For the text-containing cell, return its midpoint in [x, y] coordinate format. 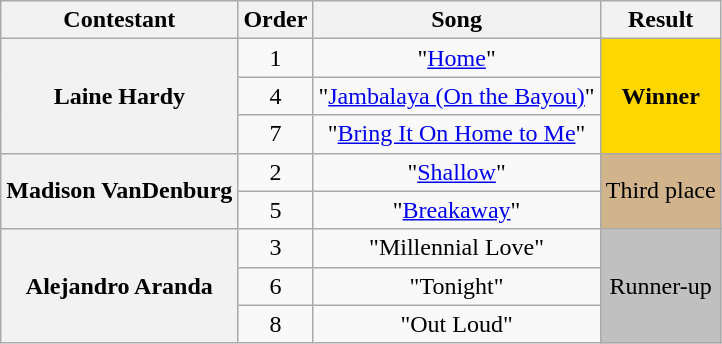
Third place [660, 191]
"Out Loud" [456, 324]
6 [276, 286]
4 [276, 96]
2 [276, 172]
Madison VanDenburg [120, 191]
1 [276, 58]
Laine Hardy [120, 96]
8 [276, 324]
7 [276, 134]
Contestant [120, 20]
"Shallow" [456, 172]
"Breakaway" [456, 210]
3 [276, 248]
"Home" [456, 58]
"Tonight" [456, 286]
Order [276, 20]
Runner-up [660, 286]
"Millennial Love" [456, 248]
"Bring It On Home to Me" [456, 134]
Alejandro Aranda [120, 286]
5 [276, 210]
Song [456, 20]
Result [660, 20]
Winner [660, 96]
"Jambalaya (On the Bayou)" [456, 96]
